Identify which cell holds the provided text, then report its (X, Y) central coordinate. 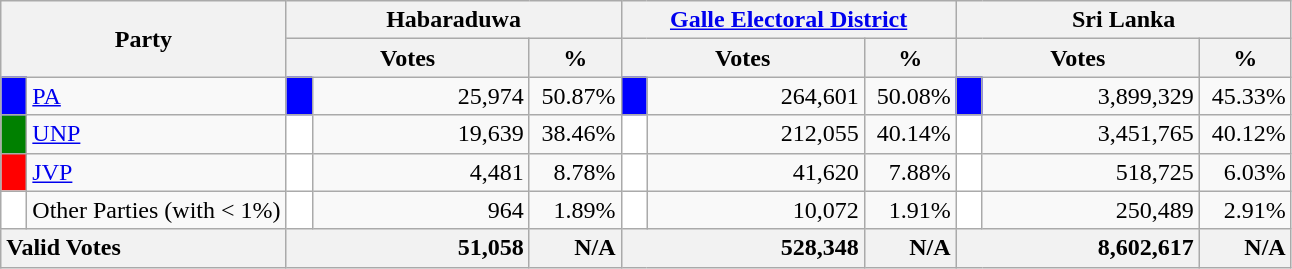
51,058 (408, 248)
38.46% (575, 134)
1.91% (910, 210)
528,348 (742, 248)
10,072 (756, 210)
Party (144, 39)
50.87% (575, 96)
Habaraduwa (454, 20)
212,055 (756, 134)
45.33% (1245, 96)
6.03% (1245, 172)
PA (156, 96)
Valid Votes (144, 248)
2.91% (1245, 210)
UNP (156, 134)
4,481 (420, 172)
Galle Electoral District (788, 20)
250,489 (1090, 210)
40.12% (1245, 134)
19,639 (420, 134)
8.78% (575, 172)
1.89% (575, 210)
41,620 (756, 172)
3,899,329 (1090, 96)
50.08% (910, 96)
25,974 (420, 96)
Sri Lanka (1124, 20)
3,451,765 (1090, 134)
40.14% (910, 134)
JVP (156, 172)
8,602,617 (1078, 248)
7.88% (910, 172)
Other Parties (with < 1%) (156, 210)
518,725 (1090, 172)
264,601 (756, 96)
964 (420, 210)
